Determine the [X, Y] coordinate at the center of the cell enclosing the given text.  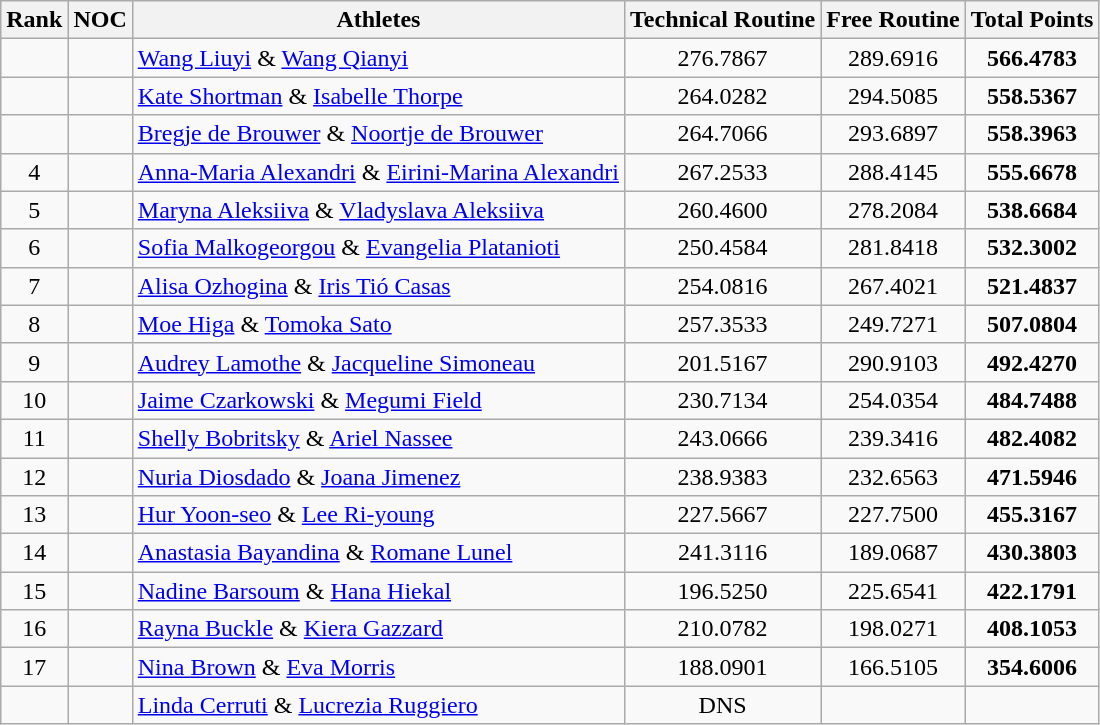
354.6006 [1032, 667]
555.6678 [1032, 172]
294.5085 [894, 96]
276.7867 [723, 58]
17 [34, 667]
455.3167 [1032, 515]
243.0666 [723, 438]
238.9383 [723, 477]
Athletes [378, 20]
293.6897 [894, 134]
408.1053 [1032, 629]
Rayna Buckle & Kiera Gazzard [378, 629]
Total Points [1032, 20]
Rank [34, 20]
Nadine Barsoum & Hana Hiekal [378, 591]
16 [34, 629]
225.6541 [894, 591]
6 [34, 248]
267.4021 [894, 286]
290.9103 [894, 362]
249.7271 [894, 324]
Nuria Diosdado & Joana Jimenez [378, 477]
188.0901 [723, 667]
239.3416 [894, 438]
482.4082 [1032, 438]
4 [34, 172]
566.4783 [1032, 58]
230.7134 [723, 400]
Audrey Lamothe & Jacqueline Simoneau [378, 362]
13 [34, 515]
241.3116 [723, 553]
DNS [723, 705]
Nina Brown & Eva Morris [378, 667]
Hur Yoon-seo & Lee Ri-young [378, 515]
198.0271 [894, 629]
12 [34, 477]
Technical Routine [723, 20]
11 [34, 438]
Anna-Maria Alexandri & Eirini-Marina Alexandri [378, 172]
Shelly Bobritsky & Ariel Nassee [378, 438]
Jaime Czarkowski & Megumi Field [378, 400]
278.2084 [894, 210]
289.6916 [894, 58]
Kate Shortman & Isabelle Thorpe [378, 96]
232.6563 [894, 477]
288.4145 [894, 172]
166.5105 [894, 667]
15 [34, 591]
264.7066 [723, 134]
NOC [100, 20]
10 [34, 400]
9 [34, 362]
Linda Cerruti & Lucrezia Ruggiero [378, 705]
492.4270 [1032, 362]
422.1791 [1032, 591]
7 [34, 286]
Anastasia Bayandina & Romane Lunel [378, 553]
Alisa Ozhogina & Iris Tió Casas [378, 286]
254.0816 [723, 286]
189.0687 [894, 553]
227.7500 [894, 515]
254.0354 [894, 400]
Maryna Aleksiiva & Vladyslava Aleksiiva [378, 210]
558.3963 [1032, 134]
Bregje de Brouwer & Noortje de Brouwer [378, 134]
Free Routine [894, 20]
558.5367 [1032, 96]
538.6684 [1032, 210]
196.5250 [723, 591]
Moe Higa & Tomoka Sato [378, 324]
484.7488 [1032, 400]
14 [34, 553]
264.0282 [723, 96]
521.4837 [1032, 286]
5 [34, 210]
250.4584 [723, 248]
201.5167 [723, 362]
8 [34, 324]
227.5667 [723, 515]
257.3533 [723, 324]
471.5946 [1032, 477]
267.2533 [723, 172]
281.8418 [894, 248]
260.4600 [723, 210]
430.3803 [1032, 553]
532.3002 [1032, 248]
507.0804 [1032, 324]
Sofia Malkogeorgou & Evangelia Platanioti [378, 248]
Wang Liuyi & Wang Qianyi [378, 58]
210.0782 [723, 629]
